From the cell containing the given text, extract its center point as [X, Y] coordinate. 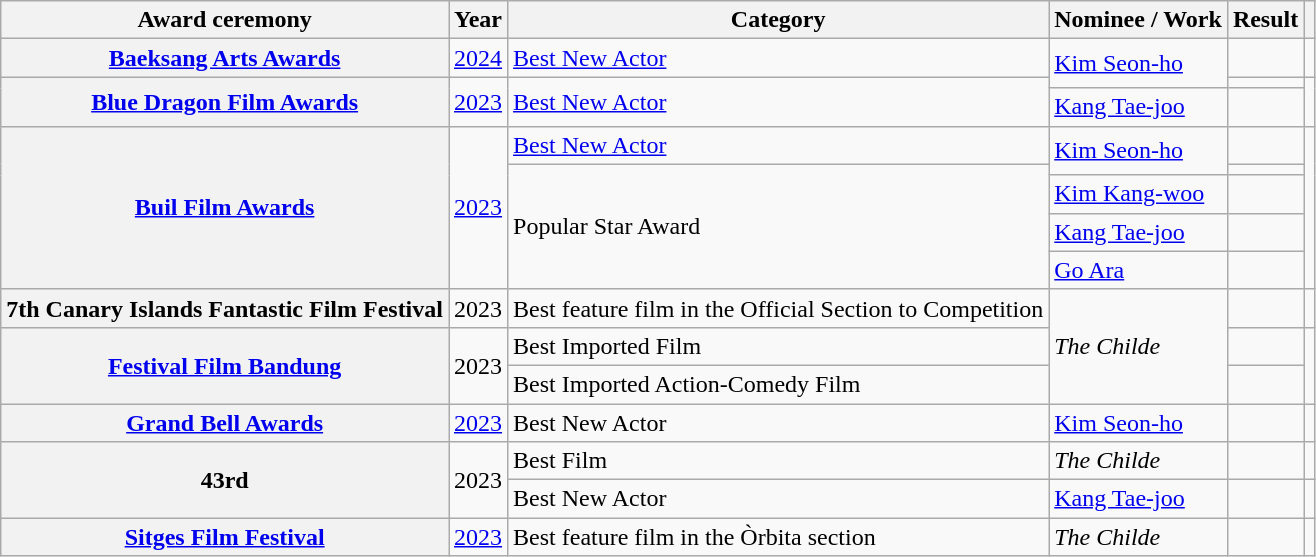
Popular Star Award [778, 226]
Best feature film in the Official Section to Competition [778, 308]
2024 [478, 58]
Result [1265, 20]
Best Imported Action-Comedy Film [778, 384]
Festival Film Bandung [225, 365]
Kim Kang-woo [1138, 194]
Award ceremony [225, 20]
Year [478, 20]
Best Film [778, 461]
Best feature film in the Òrbita section [778, 537]
Buil Film Awards [225, 208]
Category [778, 20]
Nominee / Work [1138, 20]
Go Ara [1138, 270]
Baeksang Arts Awards [225, 58]
43rd [225, 480]
Blue Dragon Film Awards [225, 102]
Best Imported Film [778, 346]
Sitges Film Festival [225, 537]
Grand Bell Awards [225, 423]
7th Canary Islands Fantastic Film Festival [225, 308]
